For the text-containing cell, return its midpoint in (x, y) coordinate format. 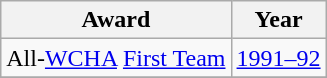
Award (116, 20)
All-WCHA First Team (116, 58)
1991–92 (278, 58)
Year (278, 20)
